Provide the (X, Y) coordinate of the cell's center where the given text is located.  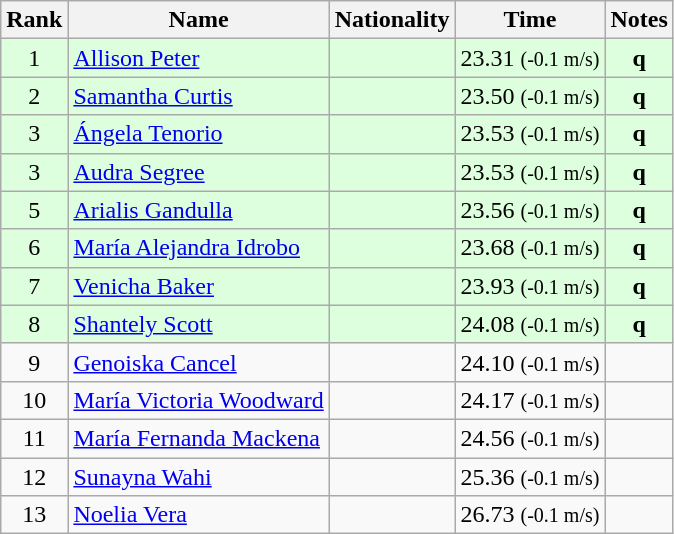
María Victoria Woodward (198, 400)
25.36 (-0.1 m/s) (530, 477)
23.93 (-0.1 m/s) (530, 286)
6 (34, 248)
Allison Peter (198, 58)
Notes (639, 20)
23.31 (-0.1 m/s) (530, 58)
9 (34, 362)
23.68 (-0.1 m/s) (530, 248)
2 (34, 96)
Noelia Vera (198, 515)
26.73 (-0.1 m/s) (530, 515)
1 (34, 58)
13 (34, 515)
Samantha Curtis (198, 96)
24.10 (-0.1 m/s) (530, 362)
Time (530, 20)
Ángela Tenorio (198, 134)
24.08 (-0.1 m/s) (530, 324)
Shantely Scott (198, 324)
24.17 (-0.1 m/s) (530, 400)
Arialis Gandulla (198, 210)
Genoiska Cancel (198, 362)
11 (34, 438)
12 (34, 477)
24.56 (-0.1 m/s) (530, 438)
Sunayna Wahi (198, 477)
10 (34, 400)
María Fernanda Mackena (198, 438)
23.56 (-0.1 m/s) (530, 210)
7 (34, 286)
Rank (34, 20)
5 (34, 210)
Nationality (392, 20)
María Alejandra Idrobo (198, 248)
23.50 (-0.1 m/s) (530, 96)
Name (198, 20)
Audra Segree (198, 172)
8 (34, 324)
Venicha Baker (198, 286)
